Locate the cell with the specified text and output its (X, Y) center coordinate. 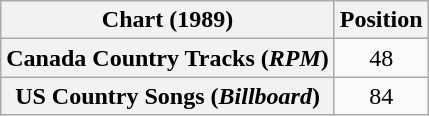
Canada Country Tracks (RPM) (168, 58)
US Country Songs (Billboard) (168, 96)
Position (381, 20)
Chart (1989) (168, 20)
84 (381, 96)
48 (381, 58)
